Detect which cell encompasses the target text, then output its [X, Y] center coordinate. 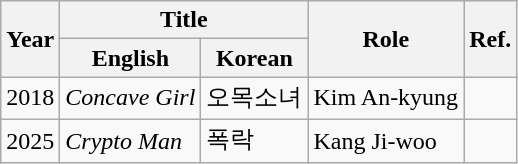
Kim An-kyung [386, 98]
Crypto Man [130, 140]
Role [386, 39]
Concave Girl [130, 98]
2018 [30, 98]
Year [30, 39]
Korean [254, 58]
폭락 [254, 140]
Ref. [490, 39]
2025 [30, 140]
Title [184, 20]
오목소녀 [254, 98]
Kang Ji-woo [386, 140]
English [130, 58]
